For the text-containing cell, return its midpoint in [X, Y] coordinate format. 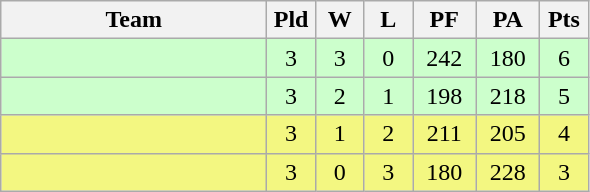
228 [508, 172]
W [340, 20]
218 [508, 96]
PF [444, 20]
4 [564, 134]
PA [508, 20]
L [388, 20]
Team [134, 20]
211 [444, 134]
242 [444, 58]
5 [564, 96]
205 [508, 134]
198 [444, 96]
6 [564, 58]
Pld [292, 20]
Pts [564, 20]
